From the cell containing the given text, extract its center point as [X, Y] coordinate. 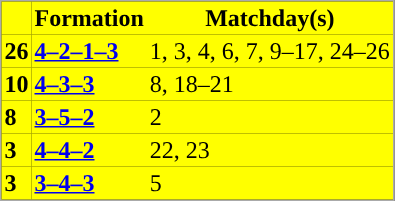
4–3–3 [90, 84]
8 [17, 116]
22, 23 [270, 150]
3–5–2 [90, 116]
4–2–1–3 [90, 50]
2 [270, 116]
4–4–2 [90, 150]
Formation [90, 18]
1, 3, 4, 6, 7, 9–17, 24–26 [270, 50]
10 [17, 84]
3–4–3 [90, 182]
26 [17, 50]
8, 18–21 [270, 84]
Matchday(s) [270, 18]
5 [270, 182]
